Determine the (x, y) coordinate at the center of the cell enclosing the given text.  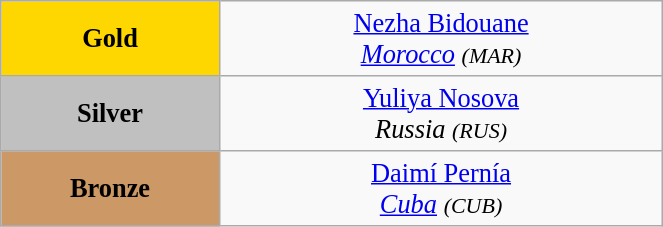
Yuliya NosovaRussia (RUS) (441, 112)
Daimí PerníaCuba (CUB) (441, 188)
Nezha BidouaneMorocco (MAR) (441, 38)
Gold (110, 38)
Bronze (110, 188)
Silver (110, 112)
